Return the (x, y) coordinate for the center point of the cell that contains the specified text.  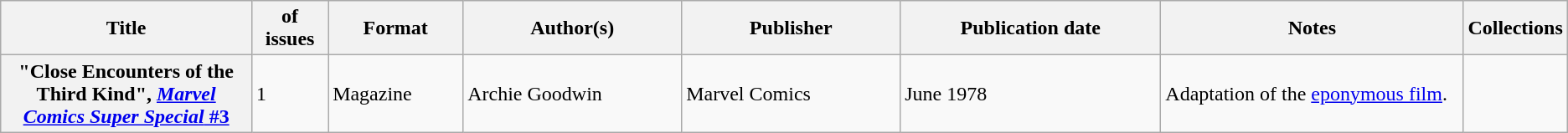
Archie Goodwin (573, 94)
Adaptation of the eponymous film. (1312, 94)
Publication date (1030, 28)
Format (395, 28)
Author(s) (573, 28)
June 1978 (1030, 94)
Magazine (395, 94)
Collections (1515, 28)
1 (290, 94)
Notes (1312, 28)
Title (126, 28)
of issues (290, 28)
Marvel Comics (791, 94)
"Close Encounters of the Third Kind", Marvel Comics Super Special #3 (126, 94)
Publisher (791, 28)
